Scan for the cell matching the given text and deliver its [X, Y] coordinate at center. 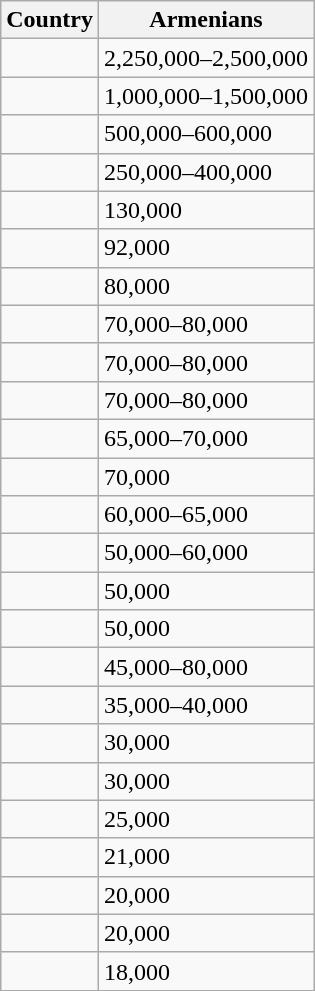
80,000 [206, 286]
50,000–60,000 [206, 553]
60,000–65,000 [206, 515]
21,000 [206, 857]
1,000,000–1,500,000 [206, 96]
250,000–400,000 [206, 172]
Armenians [206, 20]
35,000–40,000 [206, 705]
92,000 [206, 248]
130,000 [206, 210]
18,000 [206, 971]
70,000 [206, 477]
2,250,000–2,500,000 [206, 58]
500,000–600,000 [206, 134]
Country [50, 20]
45,000–80,000 [206, 667]
25,000 [206, 819]
65,000–70,000 [206, 438]
